Locate the cell with the specified text and output its [x, y] center coordinate. 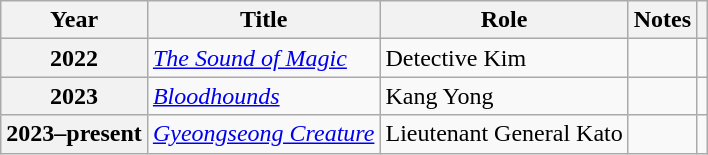
Detective Kim [504, 58]
Kang Yong [504, 96]
2023–present [74, 134]
The Sound of Magic [264, 58]
Bloodhounds [264, 96]
Role [504, 20]
Title [264, 20]
Notes [662, 20]
Lieutenant General Kato [504, 134]
2022 [74, 58]
2023 [74, 96]
Gyeongseong Creature [264, 134]
Year [74, 20]
